Capture the cell that displays the provided text and extract its (X, Y) central coordinate. 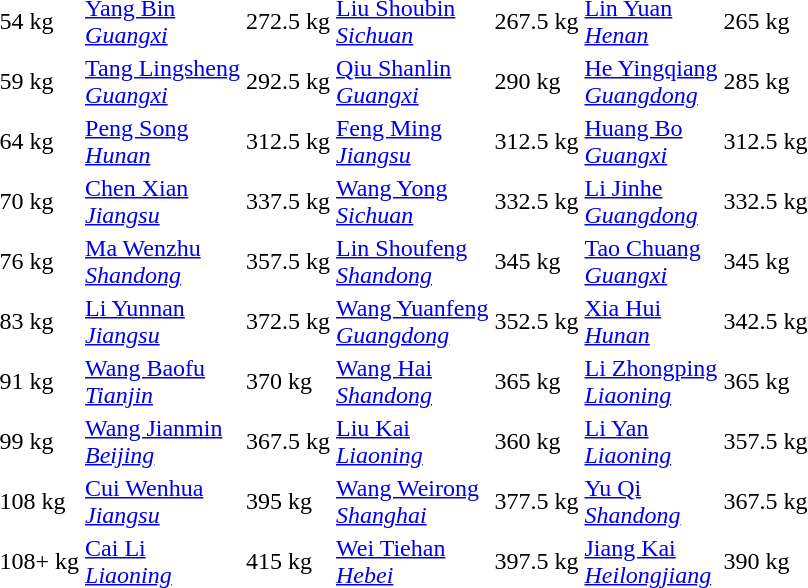
Huang BoGuangxi (651, 142)
Liu KaiLiaoning (412, 442)
Qiu ShanlinGuangxi (412, 82)
345 kg (536, 262)
332.5 kg (536, 202)
290 kg (536, 82)
365 kg (536, 382)
He YingqiangGuangdong (651, 82)
360 kg (536, 442)
Tang LingshengGuangxi (163, 82)
Wang JianminBeijing (163, 442)
Li ZhongpingLiaoning (651, 382)
Wang YongSichuan (412, 202)
Lin ShoufengShandong (412, 262)
Li YunnanJiangsu (163, 322)
Wang WeirongShanghai (412, 502)
Wang HaiShandong (412, 382)
Feng MingJiangsu (412, 142)
377.5 kg (536, 502)
372.5 kg (288, 322)
367.5 kg (288, 442)
Tao ChuangGuangxi (651, 262)
395 kg (288, 502)
370 kg (288, 382)
Li YanLiaoning (651, 442)
337.5 kg (288, 202)
Wang BaofuTianjin (163, 382)
Chen XianJiangsu (163, 202)
Wang YuanfengGuangdong (412, 322)
Peng SongHunan (163, 142)
352.5 kg (536, 322)
Li JinheGuangdong (651, 202)
Yu QiShandong (651, 502)
357.5 kg (288, 262)
Cui WenhuaJiangsu (163, 502)
292.5 kg (288, 82)
Xia HuiHunan (651, 322)
Ma WenzhuShandong (163, 262)
